Scan for the cell matching the given text and deliver its [X, Y] coordinate at center. 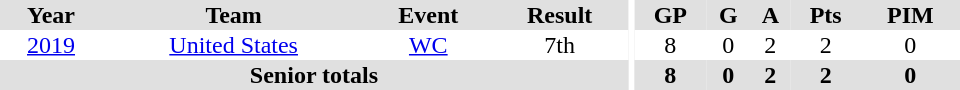
Year [51, 15]
Team [234, 15]
GP [670, 15]
WC [428, 45]
G [728, 15]
Event [428, 15]
PIM [910, 15]
Pts [826, 15]
United States [234, 45]
Result [560, 15]
7th [560, 45]
Senior totals [314, 75]
A [770, 15]
2019 [51, 45]
